Output the [x, y] coordinate of the center of the cell containing the given text.  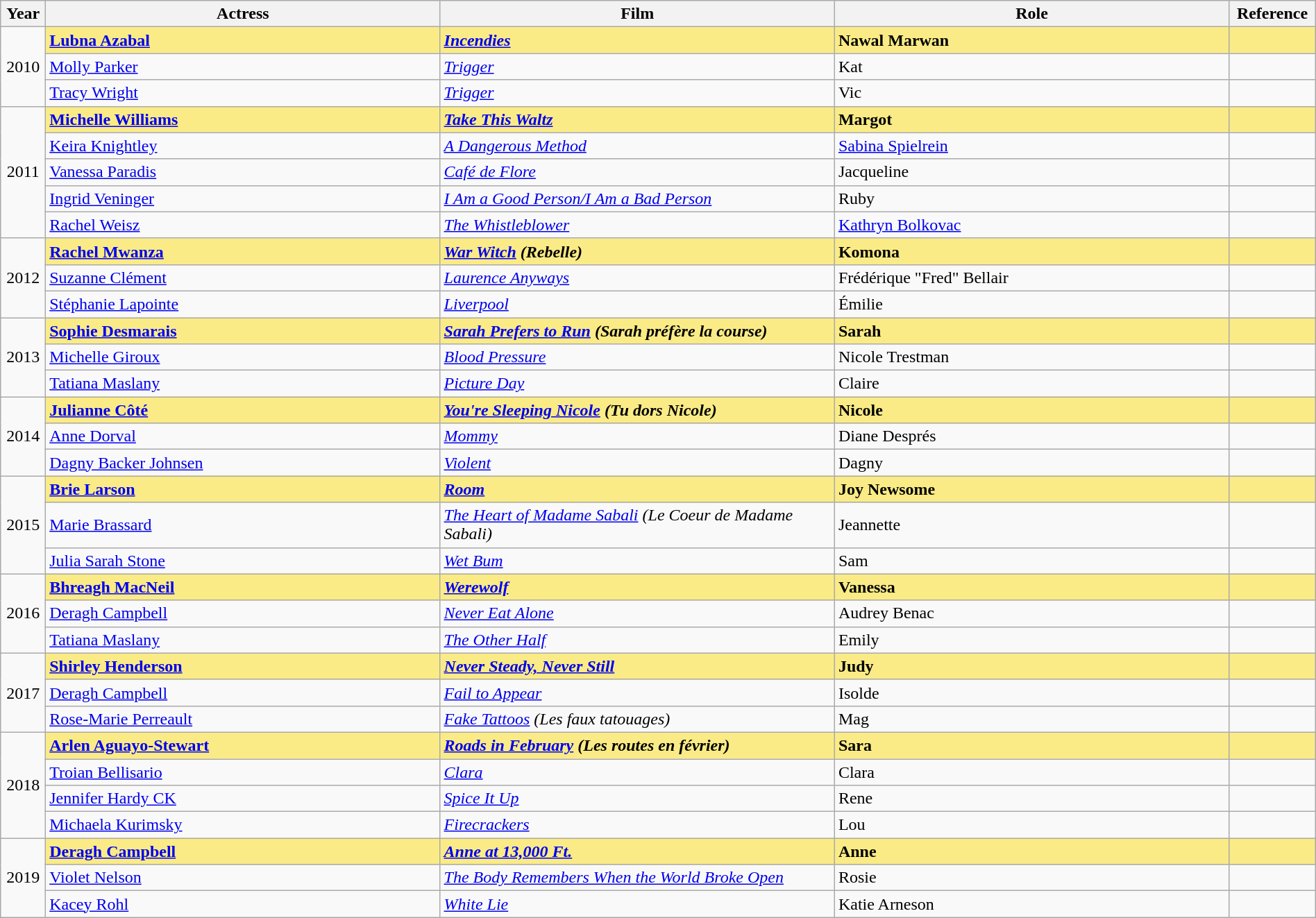
Katie Arneson [1031, 904]
Julia Sarah Stone [243, 561]
Kathryn Bolkovac [1031, 225]
Picture Day [637, 384]
2012 [24, 278]
Sophie Desmarais [243, 331]
2014 [24, 436]
Frédérique "Fred" Bellair [1031, 278]
Shirley Henderson [243, 666]
Bhreagh MacNeil [243, 587]
Anne at 13,000 Ft. [637, 851]
The Whistleblower [637, 225]
Rose-Marie Perreault [243, 719]
Claire [1031, 384]
Never Eat Alone [637, 613]
Rosie [1031, 878]
Lou [1031, 825]
Nicole [1031, 410]
Roads in February (Les routes en février) [637, 745]
Actress [243, 14]
Laurence Anyways [637, 278]
Blood Pressure [637, 357]
Kacey Rohl [243, 904]
Sarah [1031, 331]
Brie Larson [243, 489]
Jacqueline [1031, 172]
Émilie [1031, 304]
Suzanne Clément [243, 278]
Rachel Mwanza [243, 251]
A Dangerous Method [637, 146]
Troian Bellisario [243, 772]
Fail to Appear [637, 692]
Vanessa Paradis [243, 172]
Jeannette [1031, 525]
Michelle Williams [243, 119]
Werewolf [637, 587]
Year [24, 14]
Sam [1031, 561]
Dagny Backer Johnsen [243, 463]
Michaela Kurimsky [243, 825]
Fake Tattoos (Les faux tatouages) [637, 719]
You're Sleeping Nicole (Tu dors Nicole) [637, 410]
Violent [637, 463]
2018 [24, 785]
Vic [1031, 93]
2016 [24, 613]
Marie Brassard [243, 525]
Lubna Azabal [243, 40]
Film [637, 14]
Nicole Trestman [1031, 357]
2015 [24, 525]
2017 [24, 692]
Emily [1031, 640]
Dagny [1031, 463]
Joy Newsome [1031, 489]
Take This Waltz [637, 119]
Judy [1031, 666]
Arlen Aguayo-Stewart [243, 745]
Firecrackers [637, 825]
War Witch (Rebelle) [637, 251]
Anne [1031, 851]
Sabina Spielrein [1031, 146]
Michelle Giroux [243, 357]
Margot [1031, 119]
Ingrid Veninger [243, 198]
The Body Remembers When the World Broke Open [637, 878]
Café de Flore [637, 172]
Kat [1031, 67]
Room [637, 489]
Liverpool [637, 304]
Incendies [637, 40]
2010 [24, 67]
I Am a Good Person/I Am a Bad Person [637, 198]
Violet Nelson [243, 878]
Ruby [1031, 198]
Isolde [1031, 692]
White Lie [637, 904]
Spice It Up [637, 799]
Molly Parker [243, 67]
Rachel Weisz [243, 225]
Anne Dorval [243, 436]
Diane Després [1031, 436]
Role [1031, 14]
Vanessa [1031, 587]
Sara [1031, 745]
Reference [1273, 14]
Julianne Côté [243, 410]
The Other Half [637, 640]
Audrey Benac [1031, 613]
2011 [24, 172]
2019 [24, 878]
Never Steady, Never Still [637, 666]
Komona [1031, 251]
Mag [1031, 719]
2013 [24, 357]
Sarah Prefers to Run (Sarah préfère la course) [637, 331]
Jennifer Hardy CK [243, 799]
Nawal Marwan [1031, 40]
Tracy Wright [243, 93]
Mommy [637, 436]
The Heart of Madame Sabali (Le Coeur de Madame Sabali) [637, 525]
Stéphanie Lapointe [243, 304]
Wet Bum [637, 561]
Rene [1031, 799]
Keira Knightley [243, 146]
